Extract the (X, Y) coordinate from the center of the cell holding the provided text.  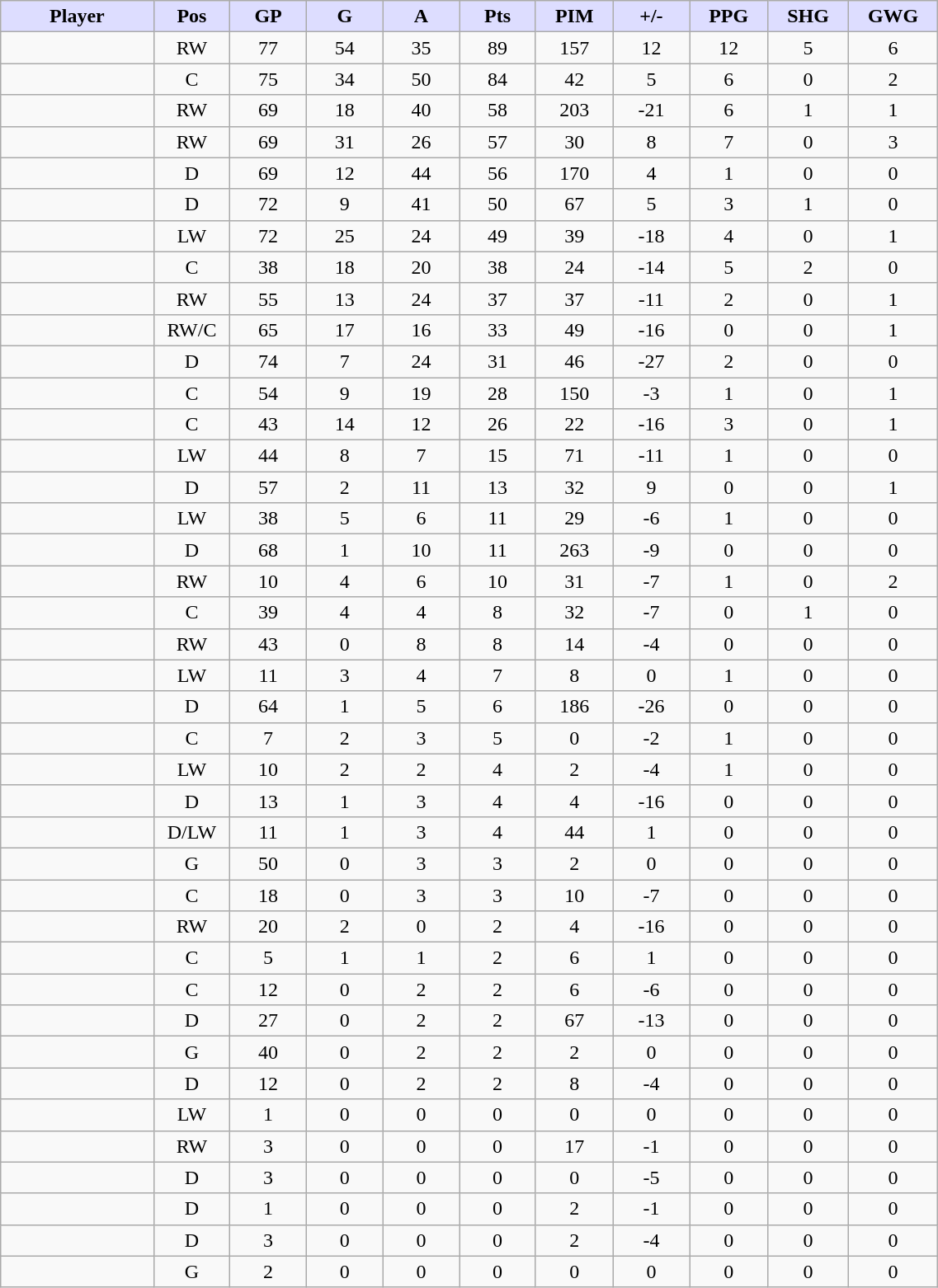
D/LW (191, 832)
41 (421, 204)
GP (269, 16)
+/- (652, 16)
150 (574, 393)
170 (574, 173)
89 (498, 48)
64 (269, 707)
27 (269, 1021)
Pts (498, 16)
58 (498, 110)
28 (498, 393)
-2 (652, 738)
34 (345, 79)
46 (574, 361)
30 (574, 142)
22 (574, 425)
-14 (652, 267)
15 (498, 456)
PIM (574, 16)
77 (269, 48)
-26 (652, 707)
-18 (652, 236)
Pos (191, 16)
186 (574, 707)
19 (421, 393)
A (421, 16)
42 (574, 79)
-27 (652, 361)
Player (78, 16)
56 (498, 173)
29 (574, 519)
-3 (652, 393)
-9 (652, 550)
SHG (808, 16)
75 (269, 79)
157 (574, 48)
RW/C (191, 330)
-5 (652, 1178)
203 (574, 110)
71 (574, 456)
25 (345, 236)
65 (269, 330)
55 (269, 298)
16 (421, 330)
-13 (652, 1021)
35 (421, 48)
84 (498, 79)
GWG (893, 16)
68 (269, 550)
-21 (652, 110)
PPG (729, 16)
263 (574, 550)
33 (498, 330)
74 (269, 361)
